Capture the cell that displays the provided text and extract its [X, Y] central coordinate. 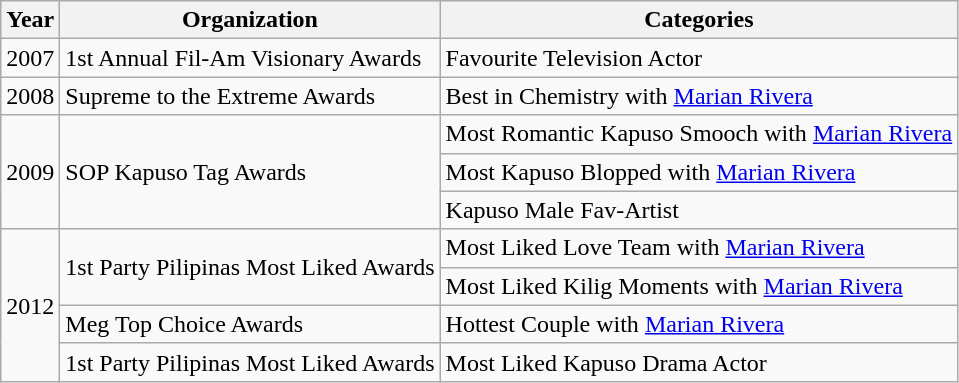
Kapuso Male Fav-Artist [699, 210]
Most Liked Kapuso Drama Actor [699, 362]
SOP Kapuso Tag Awards [250, 172]
Supreme to the Extreme Awards [250, 96]
Organization [250, 20]
Favourite Television Actor [699, 58]
2009 [30, 172]
Year [30, 20]
Most Romantic Kapuso Smooch with Marian Rivera [699, 134]
Best in Chemistry with Marian Rivera [699, 96]
Meg Top Choice Awards [250, 324]
1st Annual Fil-Am Visionary Awards [250, 58]
2007 [30, 58]
2008 [30, 96]
Hottest Couple with Marian Rivera [699, 324]
Categories [699, 20]
2012 [30, 305]
Most Liked Kilig Moments with Marian Rivera [699, 286]
Most Liked Love Team with Marian Rivera [699, 248]
Most Kapuso Blopped with Marian Rivera [699, 172]
